For the text-containing cell, return its midpoint in (X, Y) coordinate format. 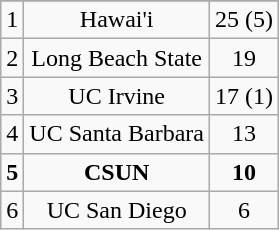
10 (244, 172)
UC San Diego (117, 210)
25 (5) (244, 20)
4 (12, 134)
5 (12, 172)
17 (1) (244, 96)
19 (244, 58)
3 (12, 96)
2 (12, 58)
1 (12, 20)
UC Santa Barbara (117, 134)
13 (244, 134)
UC Irvine (117, 96)
Hawai'i (117, 20)
CSUN (117, 172)
Long Beach State (117, 58)
